Identify which cell holds the provided text, then report its (X, Y) central coordinate. 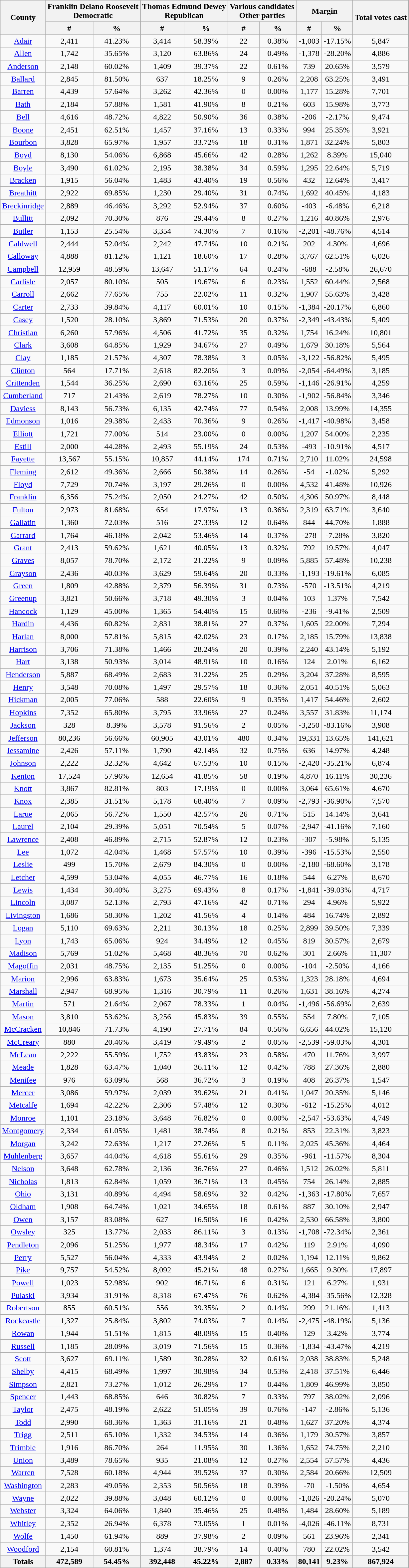
-1,378 (309, 54)
5,192 (381, 649)
27.71% (206, 1029)
Clark (23, 345)
59.64% (206, 573)
33.72% (206, 142)
64.74% (116, 1207)
4,599 (69, 877)
-72.34% (337, 1232)
3,997 (381, 1055)
1,021 (162, 1207)
Nicholas (23, 1181)
Marshall (23, 991)
54.46% (337, 700)
2,353 (162, 1485)
876 (162, 218)
15.98% (337, 104)
55.59% (116, 1055)
2,211 (162, 928)
4,333 (162, 1257)
17.19% (206, 789)
57.81% (116, 637)
4,090 (381, 1245)
48.36% (206, 953)
1,360 (69, 522)
124 (309, 662)
6,356 (69, 497)
34.53% (206, 1435)
3,157 (69, 1219)
4,301 (381, 1042)
7,729 (69, 484)
0.13% (278, 1232)
1,944 (69, 1333)
4,117 (162, 307)
5,178 (162, 801)
2,408 (69, 839)
-1,496 (309, 1004)
1,621 (162, 548)
5,885 (309, 560)
77.65% (116, 294)
81.12% (116, 256)
61.94% (116, 1536)
Logan (23, 928)
45.00% (116, 611)
1,752 (162, 1055)
-493 (309, 446)
-1,834 (309, 1346)
48.19% (116, 1410)
Greenup (23, 599)
-2,420 (309, 763)
3,548 (69, 687)
1,512 (309, 1169)
2.01% (337, 662)
52.13% (116, 903)
4,822 (162, 117)
69.11% (116, 1359)
0.44% (278, 1384)
62.84% (116, 1181)
-68.60% (337, 865)
3,821 (69, 599)
48 (244, 1270)
Hickman (23, 700)
2,154 (69, 1549)
1,840 (162, 1511)
-961 (309, 1156)
39.62% (206, 1093)
26.14% (337, 1181)
2,092 (69, 218)
5,146 (381, 1093)
7,105 (381, 1017)
61.05% (116, 1131)
Owsley (23, 1232)
2,683 (162, 674)
30.82% (206, 1397)
1,129 (69, 611)
1,957 (162, 142)
44.04% (116, 1156)
Fayette (23, 459)
54.06% (116, 155)
2,341 (381, 1536)
30.28% (206, 1359)
-43.43% (337, 320)
4,183 (381, 193)
77 (244, 408)
2,444 (69, 244)
1,323 (309, 978)
1,016 (69, 421)
2,334 (69, 1131)
867,924 (381, 1561)
5,922 (381, 903)
11.95% (206, 1447)
2,005 (69, 700)
-2,947 (309, 827)
5,409 (381, 320)
-612 (309, 1105)
2.66% (337, 953)
588 (162, 700)
2,379 (162, 586)
Monroe (23, 1118)
2,493 (162, 446)
47.16% (206, 903)
2,602 (381, 700)
2,104 (69, 827)
755 (162, 294)
1,295 (309, 167)
Laurel (23, 827)
Scott (23, 1359)
2,039 (162, 1093)
60.81% (116, 1549)
32.24% (337, 142)
-5.98% (337, 839)
43.01% (206, 738)
1,652 (309, 1447)
67.47% (206, 1295)
Garrard (23, 535)
554 (309, 1017)
56.73% (116, 408)
5,051 (162, 827)
-1,708 (309, 1232)
2,050 (162, 497)
23.96% (337, 1536)
6,026 (381, 256)
46.77% (206, 877)
39.50% (337, 928)
60,905 (162, 738)
29.44% (206, 218)
780 (309, 1549)
10,846 (69, 1029)
4,696 (381, 244)
34.67% (206, 345)
Ohio (23, 1194)
Caldwell (23, 244)
37.16% (206, 130)
1,764 (69, 535)
202 (309, 244)
646 (162, 1397)
28.09% (116, 1346)
22.64% (337, 167)
2,530 (309, 1219)
1.36% (278, 1447)
12.64% (337, 180)
21.57% (116, 358)
13,647 (162, 269)
8,731 (381, 1523)
0.76% (278, 1410)
-2,475 (309, 1321)
-1.50% (337, 1485)
58 (244, 776)
57.64% (116, 92)
45.83% (206, 1017)
7,570 (381, 801)
902 (162, 1283)
52.94% (206, 206)
60.12% (206, 1498)
515 (309, 814)
2,067 (162, 1004)
3,767 (309, 256)
4,415 (69, 1371)
Totals (23, 1561)
53.62% (116, 1017)
Green (23, 586)
3,774 (381, 1333)
1,363 (162, 1422)
3,608 (69, 345)
34.65% (206, 1207)
Carter (23, 307)
51.17% (206, 269)
27.26% (206, 1143)
432 (309, 180)
46.46% (116, 206)
Knox (23, 801)
57.11% (116, 750)
12.11% (337, 1257)
2,889 (69, 206)
-17.15% (337, 41)
-1,003 (309, 41)
0.75% (278, 750)
3,850 (381, 1384)
129 (309, 1333)
64 (244, 269)
Crittenden (23, 383)
84.30% (206, 865)
29.39% (116, 827)
8,000 (69, 637)
472,589 (69, 1561)
7,528 (69, 1473)
Daviess (23, 408)
3,262 (162, 92)
Bath (23, 104)
-1,841 (309, 890)
65.80% (116, 712)
26.37% (337, 1080)
77.06% (116, 700)
4,532 (309, 484)
2,185 (309, 637)
86.70% (116, 1447)
1,101 (69, 1118)
Martin (23, 1004)
86.11% (206, 1232)
1,915 (69, 180)
976 (69, 1080)
-70 (309, 1485)
60.02% (116, 66)
4,886 (381, 54)
2,361 (381, 1232)
3,578 (162, 725)
4,506 (162, 332)
13.77% (116, 1232)
63.09% (116, 1080)
44.02% (337, 1029)
-64.49% (337, 371)
2,554 (309, 1460)
3,014 (162, 662)
1,929 (162, 345)
41.90% (206, 104)
2,008 (309, 408)
25.35% (337, 130)
3,802 (162, 1321)
-570 (309, 586)
3,828 (69, 142)
1,828 (69, 1067)
0.58% (278, 1055)
70.54% (206, 827)
71.53% (206, 320)
3,048 (162, 1498)
Rowan (23, 1333)
Mercer (23, 1093)
59.62% (116, 548)
27.36% (337, 1067)
4,944 (162, 1473)
Montgomery (23, 1131)
-403 (309, 206)
2,235 (381, 434)
792 (309, 548)
41.23% (116, 41)
74.03% (206, 1321)
2,411 (69, 41)
3,354 (162, 231)
36.11% (206, 1067)
60.01% (206, 307)
4,870 (309, 776)
42.88% (116, 586)
924 (162, 940)
26,670 (381, 269)
294 (309, 903)
-39.03% (337, 890)
1,581 (162, 104)
1,413 (381, 1308)
48.91% (206, 662)
3,324 (69, 1511)
55.61% (206, 1156)
45.21% (206, 1270)
0.54% (278, 408)
Clinton (23, 371)
7,339 (381, 928)
2,031 (69, 966)
0.01% (278, 1523)
42.14% (206, 750)
Oldham (23, 1207)
408 (309, 1080)
Washington (23, 1485)
5,887 (69, 674)
1,194 (309, 1257)
3,490 (69, 167)
3,820 (381, 535)
-6.48% (337, 206)
2,612 (69, 472)
470 (309, 1055)
2,172 (162, 560)
29.57% (206, 687)
57.88% (116, 104)
1,327 (69, 1321)
2,022 (69, 1498)
52.04% (116, 244)
4,055 (162, 877)
Letcher (23, 877)
11.76% (337, 1055)
3,019 (162, 1346)
31.51% (116, 801)
10,926 (381, 484)
1,589 (162, 1359)
64.85% (116, 345)
-4,384 (309, 1295)
8,092 (162, 1270)
9,862 (381, 1257)
1,754 (309, 332)
Henderson (23, 674)
Franklin Delano RooseveltDemocratic (93, 11)
2,148 (69, 66)
68.40% (206, 801)
1,262 (309, 155)
4,616 (69, 117)
1,012 (162, 1384)
7.80% (337, 1017)
44.14% (206, 459)
13,838 (381, 637)
80,236 (69, 738)
7,160 (381, 827)
70 (244, 953)
8,670 (381, 877)
5,719 (381, 167)
-15.25% (337, 1105)
69.43% (206, 890)
-20.24% (337, 1498)
-10.91% (337, 446)
-4,026 (309, 1523)
75.24% (116, 497)
603 (309, 104)
480 (244, 738)
46.71% (206, 1283)
6,218 (381, 206)
4,694 (381, 978)
2,135 (162, 966)
40.03% (116, 573)
77.00% (116, 434)
4,190 (162, 1029)
0.46% (278, 1169)
19,331 (309, 738)
637 (162, 79)
17,897 (381, 1270)
35.46% (206, 1511)
21.64% (116, 1004)
Powell (23, 1283)
2,306 (162, 1105)
5,769 (69, 953)
1,207 (309, 434)
994 (309, 130)
1,743 (69, 940)
20.35% (337, 1093)
84 (244, 1029)
636 (309, 750)
68.85% (116, 1397)
41.56% (206, 915)
3,120 (162, 54)
Bell (23, 117)
Lawrence (23, 839)
14.14% (337, 814)
1,023 (69, 1283)
Lyon (23, 940)
9.23% (337, 1561)
Franklin (23, 497)
2,038 (309, 1359)
935 (162, 1460)
25.84% (116, 1321)
1,871 (309, 142)
1,153 (69, 231)
299 (309, 1308)
16.24% (337, 332)
325 (69, 1232)
2,821 (69, 1384)
Madison (23, 953)
4,307 (162, 358)
1,316 (162, 991)
Butler (23, 231)
24,598 (381, 459)
Shelby (23, 1371)
301 (309, 953)
5,495 (381, 358)
5,527 (69, 1257)
Trimble (23, 1447)
4,514 (381, 231)
10,801 (381, 332)
7,657 (381, 1194)
21.43% (116, 396)
Robertson (23, 1308)
3,641 (381, 814)
1,481 (162, 1131)
-35.56% (337, 1295)
3,414 (162, 41)
46.99% (337, 1384)
4,670 (381, 789)
17,524 (69, 776)
3,197 (162, 484)
516 (162, 522)
40.05% (206, 548)
0.29% (278, 674)
42.57% (206, 814)
23.00% (206, 434)
28.60% (337, 1511)
717 (69, 396)
35 (244, 332)
68.95% (116, 991)
76 (244, 1295)
54.40% (206, 611)
Barren (23, 92)
5,847 (381, 41)
-2,547 (309, 1118)
23.18% (116, 1118)
2,715 (162, 839)
11,307 (381, 953)
1,813 (69, 1181)
5,564 (381, 345)
63.25% (337, 79)
-26.91% (337, 383)
31.91% (116, 1295)
16.50% (206, 1219)
49.36% (116, 472)
63.16% (206, 383)
42.04% (116, 852)
Johnson (23, 763)
30.79% (206, 991)
48.75% (116, 966)
Carroll (23, 294)
-36.90% (337, 801)
5,803 (381, 142)
Various candidatesOther parties (262, 11)
2,210 (381, 1447)
58.39% (206, 41)
1,450 (69, 1536)
Simpson (23, 1384)
28.10% (116, 320)
Union (23, 1460)
889 (162, 1536)
-41.16% (337, 827)
3,346 (381, 396)
42.36% (206, 92)
51.51% (116, 1333)
855 (69, 1308)
40.51% (337, 687)
754 (309, 1181)
2,619 (162, 396)
74.30% (206, 231)
26 (244, 814)
Metcalfe (23, 1105)
2,025 (309, 1143)
1,790 (162, 750)
Harlan (23, 637)
-1,193 (309, 573)
30.10% (337, 1207)
69.63% (116, 928)
1,627 (309, 1422)
Hardin (23, 624)
1,040 (162, 1067)
55.63% (337, 294)
1,550 (162, 814)
3,185 (381, 371)
Henry (23, 687)
2,885 (381, 1181)
1,466 (162, 649)
6,162 (381, 662)
48.72% (116, 117)
26.29% (206, 1384)
3,204 (309, 674)
19.57% (337, 548)
0.50% (278, 497)
36.76% (206, 1169)
Ballard (23, 79)
-1,363 (309, 1194)
4,654 (381, 1485)
-28.20% (337, 54)
70.36% (206, 421)
76.82% (206, 1118)
4,717 (381, 890)
1,520 (69, 320)
63.71% (337, 510)
53.46% (206, 535)
46.89% (116, 839)
38.74% (206, 1131)
38.02% (337, 1397)
Allen (23, 54)
3,857 (381, 1435)
29.38% (116, 421)
2,990 (69, 1422)
24.27% (206, 497)
Taylor (23, 1410)
39.35% (206, 1308)
45.36% (337, 1143)
0.73% (278, 586)
561 (309, 1536)
Wolfe (23, 1536)
29 (244, 1156)
0.41% (278, 1093)
119 (309, 1245)
4,517 (381, 446)
141,621 (381, 738)
2,433 (162, 421)
Todd (23, 1422)
36.25% (116, 383)
Trigg (23, 1435)
39.37% (206, 66)
3,417 (381, 180)
3,718 (162, 599)
72.63% (116, 1143)
-396 (309, 852)
McCreary (23, 1042)
Perry (23, 1257)
Lewis (23, 890)
20.66% (337, 1473)
3,086 (69, 1093)
72.03% (116, 522)
Pike (23, 1270)
6,874 (381, 763)
1,908 (69, 1207)
3,706 (69, 649)
1,605 (309, 624)
3,242 (69, 1143)
Harrison (23, 649)
2,319 (309, 510)
3,491 (381, 79)
61.02% (116, 167)
62.78% (116, 1169)
43.94% (206, 1257)
22.00% (337, 624)
4,047 (381, 548)
-43.47% (337, 1346)
2,690 (162, 383)
-2,201 (309, 231)
-35.21% (337, 763)
1,931 (381, 1283)
42.02% (206, 637)
Knott (23, 789)
2.91% (337, 1245)
Whitley (23, 1523)
42.74% (206, 408)
15,040 (381, 155)
2,733 (69, 307)
3,629 (162, 573)
-1,902 (309, 396)
-59.03% (337, 1042)
5,070 (381, 1498)
Breckinridge (23, 206)
60.51% (116, 1308)
Christian (23, 332)
Pendleton (23, 1245)
1,457 (162, 130)
2,973 (69, 510)
2,584 (309, 1473)
McCracken (23, 1029)
2,618 (162, 371)
2,662 (69, 294)
5,135 (381, 839)
880 (69, 1042)
41.85% (206, 776)
3,178 (381, 865)
0.25% (278, 928)
44.70% (337, 522)
-56.82% (337, 358)
41.48% (337, 484)
2,042 (162, 535)
80,141 (309, 1561)
30.40% (116, 890)
1,977 (162, 1245)
4,888 (69, 256)
10,238 (381, 560)
1,815 (162, 1333)
4.96% (337, 903)
73.27% (116, 1384)
1,544 (69, 383)
2,051 (309, 687)
2,845 (69, 79)
26.02% (337, 1169)
30,236 (381, 776)
1.37% (337, 599)
Gallatin (23, 522)
2,000 (69, 446)
739 (309, 66)
Warren (23, 1473)
15,120 (381, 1029)
50.93% (116, 662)
1,409 (162, 66)
-2.86% (337, 1410)
0.11% (278, 1143)
52.87% (206, 839)
1,686 (69, 915)
3,657 (69, 1156)
-236 (309, 611)
43.40% (206, 180)
2,242 (162, 244)
Breathitt (23, 193)
16.11% (337, 776)
-56.69% (337, 1004)
-2.17% (337, 117)
-53.63% (337, 1118)
2,184 (69, 104)
5,815 (162, 637)
Owen (23, 1219)
-7.28% (337, 535)
2,451 (69, 130)
3,131 (69, 1194)
Leslie (23, 865)
Rockcastle (23, 1321)
35.64% (206, 978)
Edmonson (23, 421)
1,434 (69, 890)
797 (309, 1397)
20.65% (337, 66)
Livingston (23, 915)
68.36% (116, 1422)
4,259 (381, 383)
Larue (23, 814)
65.97% (116, 142)
3,795 (162, 712)
55.19% (206, 446)
174 (244, 459)
1,742 (69, 54)
3,542 (381, 1549)
3,419 (162, 1042)
39.88% (116, 1498)
Muhlenberg (23, 1156)
Clay (23, 358)
Pulaski (23, 1295)
3,138 (69, 662)
8,595 (381, 674)
-2,793 (309, 801)
45.22% (206, 1561)
7,294 (381, 624)
3,869 (162, 320)
35.65% (116, 54)
3,275 (162, 890)
6,135 (162, 408)
4,248 (381, 750)
3,292 (162, 206)
-1,384 (309, 307)
30.13% (206, 928)
51.02% (116, 953)
14,355 (381, 408)
544 (309, 877)
0.34% (278, 738)
81.50% (116, 79)
5,811 (381, 1169)
91.56% (206, 725)
3,810 (69, 1017)
56.39% (206, 586)
264 (162, 1447)
2,922 (69, 193)
56.66% (116, 738)
4,642 (162, 763)
Adair (23, 41)
484 (309, 915)
328 (69, 725)
2,511 (69, 1435)
2,418 (309, 1371)
8,318 (162, 1295)
63.83% (116, 978)
80.10% (116, 282)
Boone (23, 130)
50.97% (337, 497)
2,710 (309, 459)
46.18% (116, 535)
1,692 (309, 193)
4,274 (381, 991)
9,474 (381, 117)
74.75% (337, 1447)
8,130 (69, 155)
21.16% (337, 1308)
50.66% (116, 599)
40.89% (116, 1194)
63.47% (116, 1067)
37.28% (337, 674)
392,448 (162, 1561)
-48.19% (337, 1321)
12,328 (381, 1295)
Bracken (23, 180)
-1,026 (309, 1498)
Spencer (23, 1397)
Elliott (23, 434)
2,793 (162, 903)
6,085 (381, 573)
4,618 (162, 1156)
55.15% (116, 459)
15.79% (337, 637)
33.96% (206, 712)
1,443 (69, 1397)
-104 (309, 966)
7,352 (69, 712)
2,568 (381, 282)
14.97% (337, 750)
Bullitt (23, 218)
2,666 (162, 472)
2,475 (69, 1410)
0.74% (278, 193)
15.28% (337, 92)
58.69% (206, 1194)
4,464 (381, 1143)
1,217 (162, 1143)
8,304 (381, 1156)
3,087 (69, 903)
-688 (309, 269)
3,867 (69, 789)
11.02% (337, 459)
Thomas Edmund DeweyRepublican (184, 11)
County (23, 17)
-19.61% (337, 573)
Calloway (23, 256)
22.60% (206, 700)
-3,250 (309, 725)
37.51% (337, 1371)
22.31% (337, 1131)
2,550 (381, 852)
Jessamine (23, 750)
3,489 (69, 1460)
571 (69, 1004)
1,121 (162, 256)
Jackson (23, 725)
844 (309, 522)
-56.84% (337, 396)
1,547 (381, 1080)
1,631 (309, 991)
Boyd (23, 155)
65.06% (116, 940)
1,483 (162, 180)
19.67% (206, 282)
2,208 (309, 79)
2,976 (381, 218)
-2.50% (337, 966)
5,468 (162, 953)
4 (244, 915)
2,622 (162, 1410)
40.45% (337, 193)
2,892 (381, 915)
-2,054 (309, 371)
3,921 (381, 130)
2,639 (381, 1004)
30.98% (206, 1371)
20.46% (116, 1042)
Meade (23, 1067)
36.72% (206, 1080)
50.56% (206, 1485)
2,887 (244, 1561)
3,627 (69, 1359)
49.05% (116, 1485)
Lee (23, 852)
6,656 (309, 1029)
Fulton (23, 510)
1,177 (309, 92)
6,446 (381, 1371)
Jefferson (23, 738)
7,701 (381, 92)
12,654 (162, 776)
Hopkins (23, 712)
Grant (23, 548)
3,773 (381, 104)
-9.41% (337, 611)
12,959 (69, 269)
-83.16% (337, 725)
627 (162, 1219)
31.22% (206, 674)
1,374 (162, 1549)
29.26% (206, 484)
-1.02% (337, 472)
1,721 (69, 434)
6,378 (162, 1523)
Menifee (23, 1080)
505 (162, 282)
Carlisle (23, 282)
8,448 (381, 497)
4,374 (381, 1422)
-11.57% (337, 1156)
6,260 (69, 332)
2,033 (162, 1232)
5,110 (69, 928)
37.20% (337, 1422)
803 (162, 789)
78.27% (206, 396)
8,143 (69, 408)
28.24% (206, 649)
1,047 (309, 1093)
-2,180 (309, 865)
2,240 (309, 649)
45.66% (206, 155)
50.90% (206, 117)
4,439 (69, 92)
1,468 (162, 852)
3,823 (381, 1131)
38.83% (337, 1359)
30.18% (337, 345)
19 (244, 180)
78.33% (206, 1004)
50.38% (206, 472)
16.74% (337, 915)
1,497 (162, 687)
51.05% (206, 1410)
40.86% (337, 218)
42.22% (116, 1105)
49.30% (206, 599)
3,640 (381, 510)
-2,539 (309, 1042)
3,800 (381, 1219)
1,916 (69, 1447)
0.02% (278, 1257)
2,509 (381, 611)
2,195 (162, 167)
Cumberland (23, 396)
Bourbon (23, 142)
13.65% (337, 738)
15.70% (116, 865)
70.74% (116, 484)
41.72% (206, 332)
78.70% (116, 560)
3,458 (381, 421)
568 (162, 1080)
30 (244, 1447)
Nelson (23, 1169)
Hancock (23, 611)
73.05% (206, 1523)
103 (309, 599)
48.09% (206, 1333)
Floyd (23, 484)
26.94% (116, 1523)
6,868 (162, 155)
5,292 (381, 472)
Margin (324, 11)
1,694 (69, 1105)
2,057 (69, 282)
Anderson (23, 66)
44.28% (116, 446)
1,665 (309, 1270)
-1,417 (309, 421)
Casey (23, 320)
5,063 (381, 687)
0.18% (278, 877)
52.98% (116, 1283)
-13.51% (337, 586)
5,248 (381, 1359)
79.49% (206, 1042)
514 (162, 434)
17.97% (206, 510)
2,426 (69, 750)
Magoffin (23, 966)
78.38% (206, 358)
71.73% (116, 1029)
9.30% (337, 1270)
54.00% (337, 434)
18.60% (206, 256)
36 (244, 117)
Lincoln (23, 903)
70.30% (116, 218)
29.40% (206, 193)
Total votes cast (381, 17)
65.61% (337, 789)
71.56% (206, 1346)
48.59% (116, 269)
2,065 (69, 814)
-20.17% (337, 307)
1,552 (309, 282)
60.82% (116, 624)
48.34% (206, 1245)
3,579 (381, 66)
32.32% (116, 763)
71.38% (116, 649)
1,417 (309, 700)
4,494 (162, 1194)
3,557 (309, 712)
12,509 (381, 1473)
1,673 (162, 978)
47.74% (206, 244)
4,749 (381, 1118)
Mason (23, 1017)
82.20% (206, 371)
83.08% (116, 1219)
38.38% (206, 167)
1,679 (309, 345)
Russell (23, 1346)
Boyle (23, 167)
-48.76% (337, 231)
8,057 (69, 560)
31.16% (206, 1422)
2,283 (69, 1485)
3,064 (309, 789)
34.49% (206, 940)
556 (162, 1308)
-2,349 (309, 320)
1,179 (309, 1435)
38.16% (337, 991)
2,436 (69, 573)
Hart (23, 662)
4,306 (309, 497)
1,484 (309, 1511)
3,908 (381, 725)
1,997 (162, 1371)
-15.53% (337, 852)
70.08% (116, 687)
2,996 (69, 978)
59.97% (116, 1093)
1,907 (309, 294)
1,216 (309, 218)
5,189 (381, 1511)
1,230 (162, 193)
McLean (23, 1055)
4.30% (337, 244)
-307 (309, 839)
2,880 (381, 1067)
-3,122 (309, 358)
21.08% (206, 1460)
13,567 (69, 459)
9,757 (69, 1270)
Kenton (23, 776)
0.55% (278, 1017)
53.04% (116, 877)
63.86% (206, 54)
-17.80% (337, 1194)
82.81% (116, 789)
4,012 (381, 1105)
38.79% (206, 1549)
1,365 (162, 611)
11,174 (381, 712)
Wayne (23, 1498)
54.52% (116, 1270)
27.33% (206, 522)
10,857 (162, 459)
Morgan (23, 1143)
Marion (23, 978)
-206 (309, 117)
2,352 (69, 1523)
-147 (309, 1410)
Webster (23, 1511)
4,166 (381, 966)
18.25% (206, 79)
31.83% (337, 712)
819 (309, 940)
81.68% (116, 510)
2,899 (309, 928)
7,542 (381, 599)
Woodford (23, 1549)
60.44% (337, 282)
-46.11% (337, 1523)
60.18% (116, 1473)
1,888 (381, 522)
69.85% (116, 193)
-1,146 (309, 383)
21.22% (206, 560)
65.10% (116, 1435)
564 (69, 371)
37.98% (206, 1536)
28.18% (337, 978)
39.52% (206, 1473)
43.83% (206, 1055)
6,860 (381, 307)
1,059 (162, 1181)
66.58% (337, 1219)
17.71% (116, 371)
1,202 (162, 915)
56.72% (116, 814)
54.45% (116, 1561)
39.84% (116, 307)
2,385 (69, 801)
Graves (23, 560)
3,428 (381, 294)
13.99% (337, 408)
2,413 (69, 548)
788 (309, 1067)
1,332 (162, 1435)
25.54% (116, 231)
Estill (23, 446)
1,072 (69, 852)
Fleming (23, 472)
58.30% (116, 915)
3,934 (69, 1295)
43.14% (337, 649)
36.71% (206, 1181)
0.07% (278, 827)
Campbell (23, 269)
853 (309, 1131)
67.53% (206, 763)
-278 (309, 535)
887 (309, 1207)
-40.98% (337, 421)
3.42% (337, 1333)
38.81% (206, 624)
78.65% (116, 1460)
654 (162, 510)
2,831 (162, 624)
-2.58% (337, 269)
0.64% (278, 522)
499 (69, 865)
Grayson (23, 573)
2,136 (162, 1169)
3,256 (162, 1017)
121 (309, 1283)
64.06% (116, 1511)
-54 (309, 472)
